From the cell containing the given text, extract its center point as (x, y) coordinate. 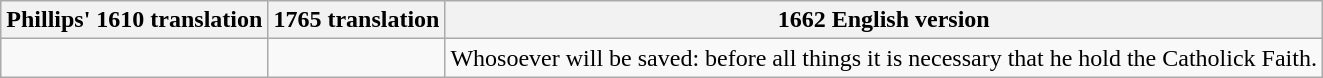
Phillips' 1610 translation (134, 20)
1662 English version (884, 20)
1765 translation (356, 20)
Whosoever will be saved: before all things it is necessary that he hold the Catholick Faith. (884, 58)
